Find where the given text appears and provide that cell's center as (X, Y) coordinate. 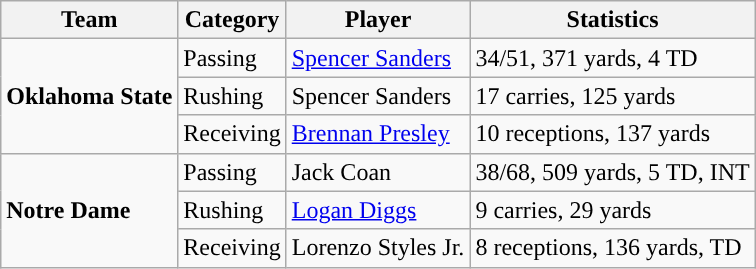
Brennan Presley (378, 134)
Jack Coan (378, 172)
9 carries, 29 yards (612, 210)
34/51, 371 yards, 4 TD (612, 58)
10 receptions, 137 yards (612, 134)
Oklahoma State (90, 96)
Team (90, 20)
38/68, 509 yards, 5 TD, INT (612, 172)
Notre Dame (90, 210)
Player (378, 20)
Logan Diggs (378, 210)
17 carries, 125 yards (612, 96)
Statistics (612, 20)
8 receptions, 136 yards, TD (612, 248)
Category (232, 20)
Lorenzo Styles Jr. (378, 248)
